For the text-containing cell, return its midpoint in (X, Y) coordinate format. 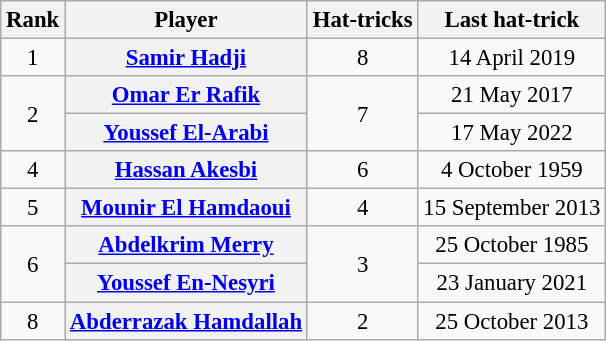
7 (362, 114)
1 (33, 58)
Rank (33, 20)
Hat-tricks (362, 20)
5 (33, 208)
Omar Er Rafik (186, 95)
25 October 2013 (512, 321)
Samir Hadji (186, 58)
23 January 2021 (512, 283)
Abdelkrim Merry (186, 245)
Hassan Akesbi (186, 170)
Player (186, 20)
15 September 2013 (512, 208)
Abderrazak Hamdallah (186, 321)
Last hat-trick (512, 20)
3 (362, 264)
21 May 2017 (512, 95)
4 October 1959 (512, 170)
14 April 2019 (512, 58)
Youssef El-Arabi (186, 133)
Mounir El Hamdaoui (186, 208)
17 May 2022 (512, 133)
25 October 1985 (512, 245)
Youssef En-Nesyri (186, 283)
